Pinpoint the cell where the given text exists, returning its [X, Y] midpoint coordinate. 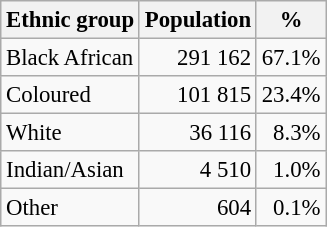
Black African [70, 58]
Coloured [70, 95]
Population [198, 20]
White [70, 133]
Ethnic group [70, 20]
101 815 [198, 95]
Other [70, 208]
4 510 [198, 170]
% [290, 20]
23.4% [290, 95]
36 116 [198, 133]
604 [198, 208]
291 162 [198, 58]
67.1% [290, 58]
1.0% [290, 170]
0.1% [290, 208]
8.3% [290, 133]
Indian/Asian [70, 170]
